Return the [x, y] coordinate for the center point of the cell that contains the specified text.  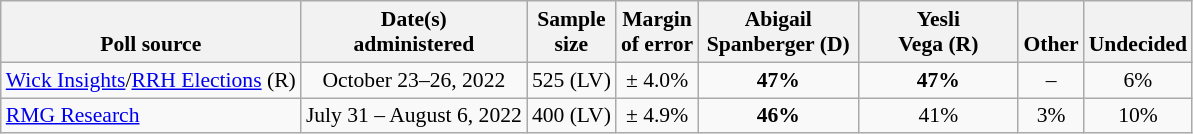
525 (LV) [572, 80]
Marginof error [657, 32]
400 (LV) [572, 116]
October 23–26, 2022 [414, 80]
– [1050, 80]
10% [1138, 116]
± 4.0% [657, 80]
July 31 – August 6, 2022 [414, 116]
AbigailSpanberger (D) [778, 32]
3% [1050, 116]
Wick Insights/RRH Elections (R) [151, 80]
Date(s)administered [414, 32]
46% [778, 116]
Poll source [151, 32]
6% [1138, 80]
Other [1050, 32]
41% [938, 116]
YesliVega (R) [938, 32]
± 4.9% [657, 116]
Samplesize [572, 32]
RMG Research [151, 116]
Undecided [1138, 32]
